Return the [X, Y] coordinate for the center point of the cell that contains the specified text.  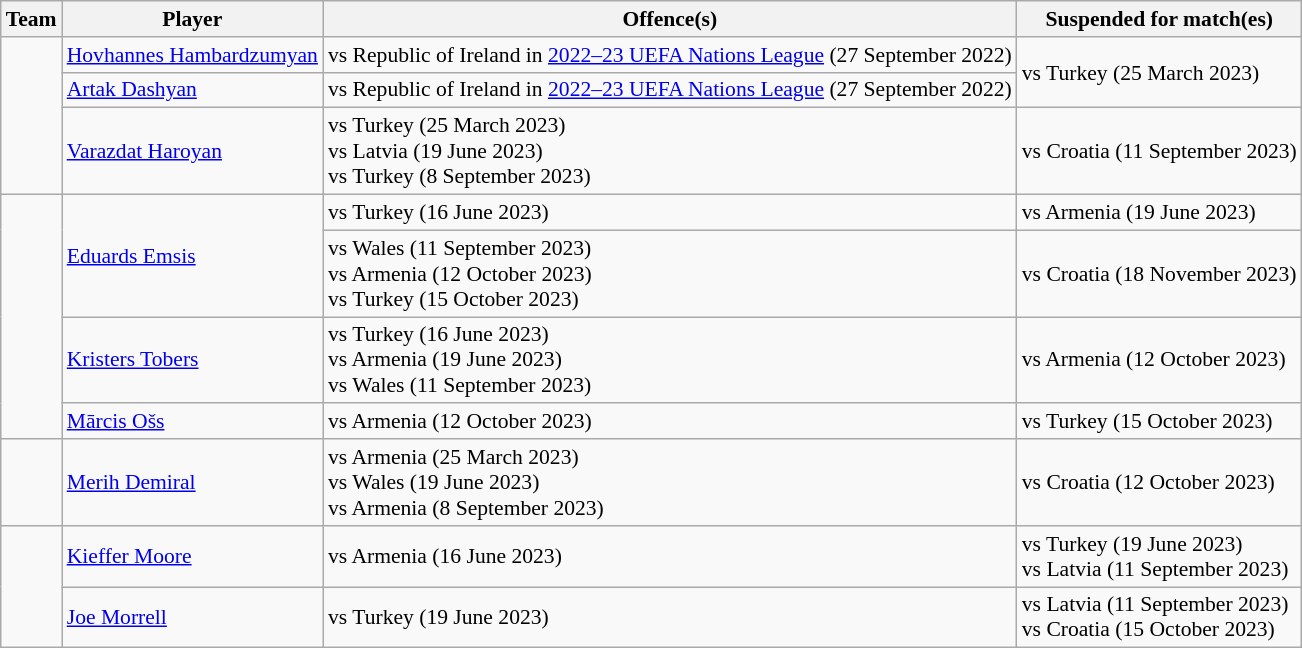
vs Turkey (25 March 2023) vs Latvia (19 June 2023) vs Turkey (8 September 2023) [670, 152]
Offence(s) [670, 19]
vs Armenia (25 March 2023) vs Wales (19 June 2023) vs Armenia (8 September 2023) [670, 482]
vs Croatia (12 October 2023) [1160, 482]
Mārcis Ošs [192, 422]
vs Turkey (16 June 2023) vs Armenia (19 June 2023) vs Wales (11 September 2023) [670, 360]
vs Latvia (11 September 2023)vs Croatia (15 October 2023) [1160, 618]
vs Croatia (11 September 2023) [1160, 152]
Player [192, 19]
vs Turkey (15 October 2023) [1160, 422]
Hovhannes Hambardzumyan [192, 55]
Eduards Emsis [192, 256]
vs Wales (11 September 2023) vs Armenia (12 October 2023) vs Turkey (15 October 2023) [670, 274]
Varazdat Haroyan [192, 152]
vs Turkey (25 March 2023) [1160, 72]
vs Armenia (19 June 2023) [1160, 213]
vs Turkey (19 June 2023) [670, 618]
Merih Demiral [192, 482]
Artak Dashyan [192, 90]
Kieffer Moore [192, 556]
Suspended for match(es) [1160, 19]
vs Armenia (16 June 2023) [670, 556]
vs Turkey (19 June 2023)vs Latvia (11 September 2023) [1160, 556]
Joe Morrell [192, 618]
vs Turkey (16 June 2023) [670, 213]
Team [32, 19]
vs Croatia (18 November 2023) [1160, 274]
Kristers Tobers [192, 360]
